Find where the given text appears and provide that cell's center as [X, Y] coordinate. 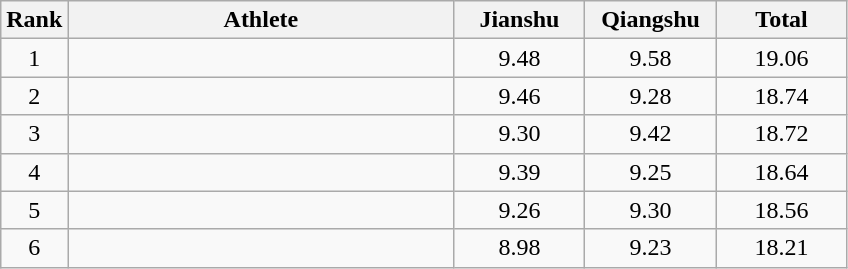
18.21 [782, 248]
1 [34, 58]
18.56 [782, 210]
Jianshu [520, 20]
9.42 [650, 134]
Qiangshu [650, 20]
Athlete [261, 20]
9.58 [650, 58]
9.28 [650, 96]
Total [782, 20]
9.23 [650, 248]
Rank [34, 20]
18.74 [782, 96]
9.26 [520, 210]
3 [34, 134]
9.25 [650, 172]
5 [34, 210]
18.64 [782, 172]
9.48 [520, 58]
2 [34, 96]
8.98 [520, 248]
18.72 [782, 134]
9.46 [520, 96]
9.39 [520, 172]
19.06 [782, 58]
6 [34, 248]
4 [34, 172]
